Find where the given text appears and provide that cell's center as [x, y] coordinate. 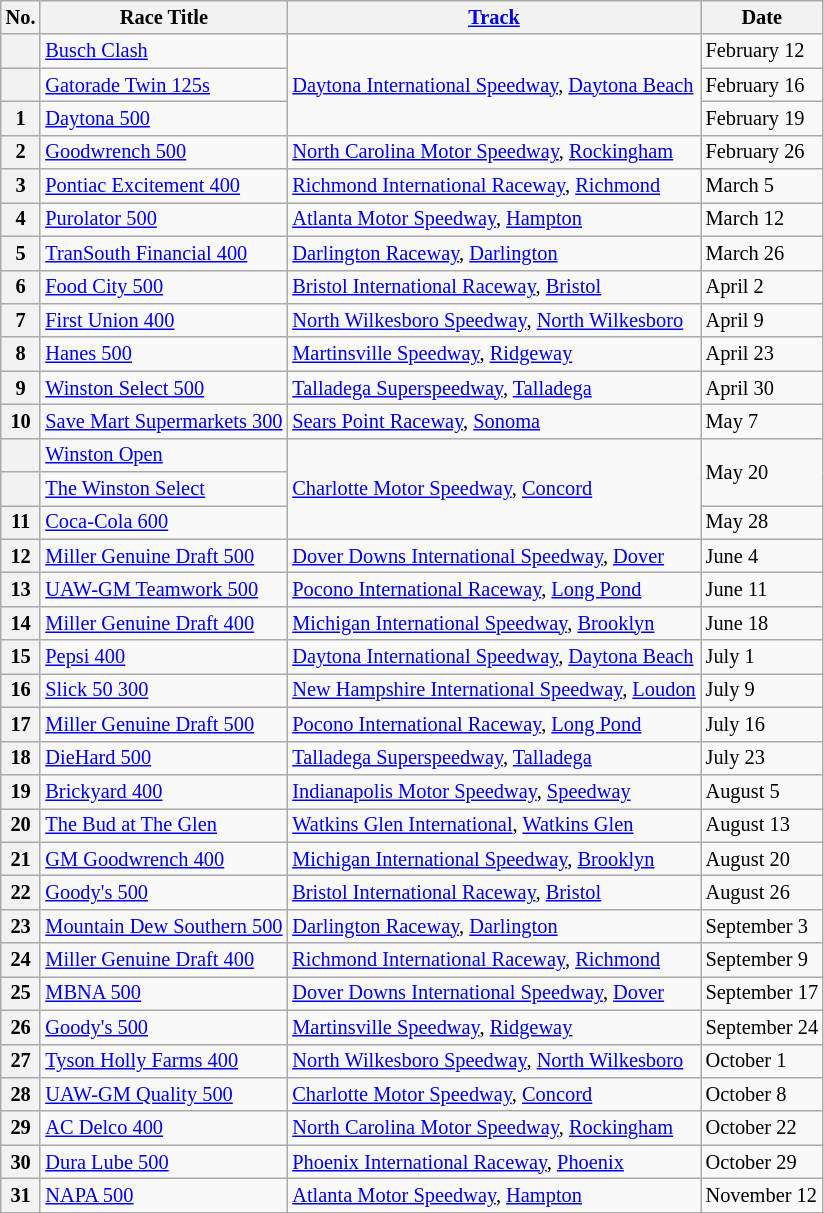
February 26 [762, 152]
DieHard 500 [164, 758]
MBNA 500 [164, 993]
February 16 [762, 85]
September 3 [762, 926]
21 [21, 859]
The Winston Select [164, 489]
27 [21, 1061]
July 9 [762, 690]
October 22 [762, 1128]
August 13 [762, 825]
April 2 [762, 287]
Winston Select 500 [164, 388]
June 18 [762, 623]
October 29 [762, 1162]
May 7 [762, 421]
April 9 [762, 320]
July 23 [762, 758]
June 11 [762, 589]
NAPA 500 [164, 1195]
July 16 [762, 724]
11 [21, 522]
Race Title [164, 17]
Hanes 500 [164, 354]
12 [21, 556]
May 20 [762, 472]
Food City 500 [164, 287]
10 [21, 421]
Date [762, 17]
October 1 [762, 1061]
March 12 [762, 219]
2 [21, 152]
May 28 [762, 522]
8 [21, 354]
Mountain Dew Southern 500 [164, 926]
GM Goodwrench 400 [164, 859]
UAW-GM Quality 500 [164, 1094]
Gatorade Twin 125s [164, 85]
Pepsi 400 [164, 657]
30 [21, 1162]
New Hampshire International Speedway, Loudon [494, 690]
Daytona 500 [164, 118]
23 [21, 926]
31 [21, 1195]
February 19 [762, 118]
Winston Open [164, 455]
February 12 [762, 51]
Busch Clash [164, 51]
September 9 [762, 960]
Save Mart Supermarkets 300 [164, 421]
April 30 [762, 388]
7 [21, 320]
24 [21, 960]
20 [21, 825]
28 [21, 1094]
April 23 [762, 354]
Brickyard 400 [164, 791]
September 24 [762, 1027]
Coca-Cola 600 [164, 522]
First Union 400 [164, 320]
4 [21, 219]
Sears Point Raceway, Sonoma [494, 421]
AC Delco 400 [164, 1128]
15 [21, 657]
14 [21, 623]
March 5 [762, 186]
3 [21, 186]
March 26 [762, 253]
UAW-GM Teamwork 500 [164, 589]
22 [21, 892]
Track [494, 17]
13 [21, 589]
5 [21, 253]
October 8 [762, 1094]
Indianapolis Motor Speedway, Speedway [494, 791]
Dura Lube 500 [164, 1162]
Pontiac Excitement 400 [164, 186]
The Bud at The Glen [164, 825]
18 [21, 758]
Slick 50 300 [164, 690]
Tyson Holly Farms 400 [164, 1061]
26 [21, 1027]
August 5 [762, 791]
Purolator 500 [164, 219]
Phoenix International Raceway, Phoenix [494, 1162]
September 17 [762, 993]
November 12 [762, 1195]
19 [21, 791]
1 [21, 118]
25 [21, 993]
6 [21, 287]
August 20 [762, 859]
July 1 [762, 657]
June 4 [762, 556]
29 [21, 1128]
August 26 [762, 892]
16 [21, 690]
Watkins Glen International, Watkins Glen [494, 825]
TranSouth Financial 400 [164, 253]
17 [21, 724]
Goodwrench 500 [164, 152]
9 [21, 388]
No. [21, 17]
